Capture the cell that displays the provided text and extract its [x, y] central coordinate. 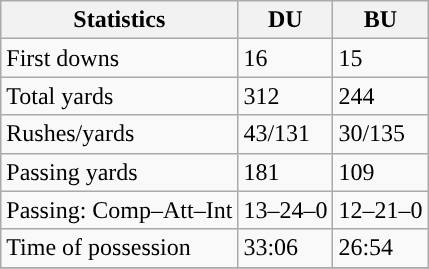
33:06 [286, 248]
DU [286, 20]
BU [380, 20]
15 [380, 58]
Statistics [120, 20]
312 [286, 96]
16 [286, 58]
Passing: Comp–Att–Int [120, 210]
109 [380, 172]
Rushes/yards [120, 134]
Total yards [120, 96]
43/131 [286, 134]
12–21–0 [380, 210]
26:54 [380, 248]
First downs [120, 58]
181 [286, 172]
244 [380, 96]
30/135 [380, 134]
13–24–0 [286, 210]
Time of possession [120, 248]
Passing yards [120, 172]
